For the text-containing cell, return its midpoint in [X, Y] coordinate format. 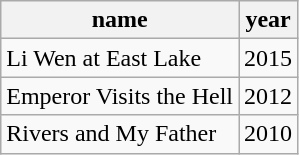
2012 [268, 96]
Emperor Visits the Hell [120, 96]
Rivers and My Father [120, 134]
2010 [268, 134]
year [268, 20]
2015 [268, 58]
Li Wen at East Lake [120, 58]
name [120, 20]
